Extract the (x, y) coordinate from the center of the cell holding the provided text.  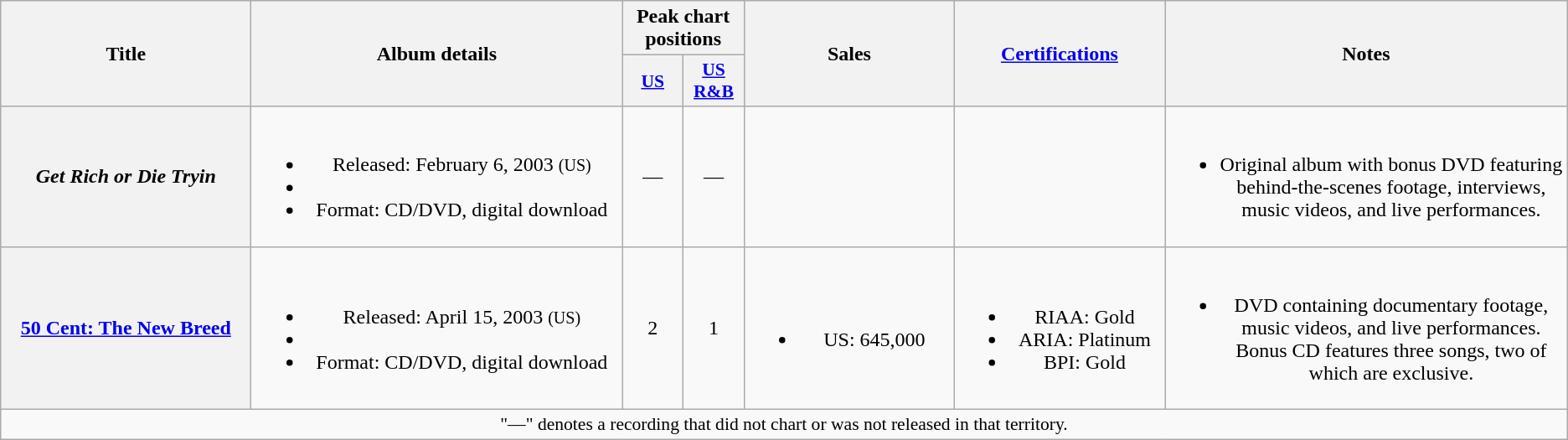
2 (653, 328)
50 Cent: The New Breed (126, 328)
DVD containing documentary footage, music videos, and live performances. Bonus CD features three songs, two of which are exclusive. (1365, 328)
RIAA: GoldARIA: PlatinumBPI: Gold (1059, 328)
Certifications (1059, 54)
Sales (849, 54)
Released: April 15, 2003 (US)Format: CD/DVD, digital download (437, 328)
Peak chart positions (683, 28)
Title (126, 54)
Original album with bonus DVD featuring behind-the-scenes footage, interviews, music videos, and live performances. (1365, 176)
USR&B (714, 80)
"—" denotes a recording that did not chart or was not released in that territory. (784, 424)
1 (714, 328)
Get Rich or Die Tryin (126, 176)
US: 645,000 (849, 328)
Album details (437, 54)
Released: February 6, 2003 (US)Format: CD/DVD, digital download (437, 176)
US (653, 80)
Notes (1365, 54)
